Detect which cell encompasses the target text, then output its (X, Y) center coordinate. 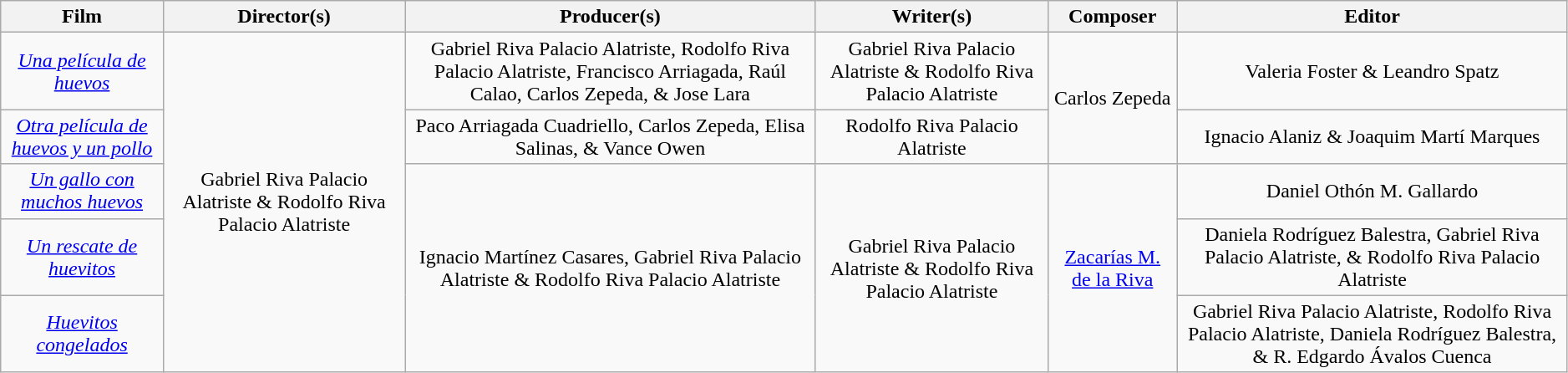
Rodolfo Riva Palacio Alatriste (932, 137)
Gabriel Riva Palacio Alatriste, Rodolfo Riva Palacio Alatriste, Daniela Rodríguez Balestra, & R. Edgardo Ávalos Cuenca (1373, 334)
Paco Arriagada Cuadriello, Carlos Zepeda, Elisa Salinas, & Vance Owen (610, 137)
Una película de huevos (82, 71)
Ignacio Alaniz & Joaquim Martí Marques (1373, 137)
Producer(s) (610, 17)
Huevitos congelados (82, 334)
Un rescate de huevitos (82, 257)
Editor (1373, 17)
Ignacio Martínez Casares, Gabriel Riva Palacio Alatriste & Rodolfo Riva Palacio Alatriste (610, 268)
Daniela Rodríguez Balestra, Gabriel Riva Palacio Alatriste, & Rodolfo Riva Palacio Alatriste (1373, 257)
Film (82, 17)
Zacarías M. de la Riva (1113, 268)
Gabriel Riva Palacio Alatriste, Rodolfo Riva Palacio Alatriste, Francisco Arriagada, Raúl Calao, Carlos Zepeda, & Jose Lara (610, 71)
Composer (1113, 17)
Writer(s) (932, 17)
Director(s) (284, 17)
Un gallo con muchos huevos (82, 191)
Valeria Foster & Leandro Spatz (1373, 71)
Daniel Othón M. Gallardo (1373, 191)
Carlos Zepeda (1113, 99)
Otra película de huevos y un pollo (82, 137)
